For the text-containing cell, return its midpoint in [X, Y] coordinate format. 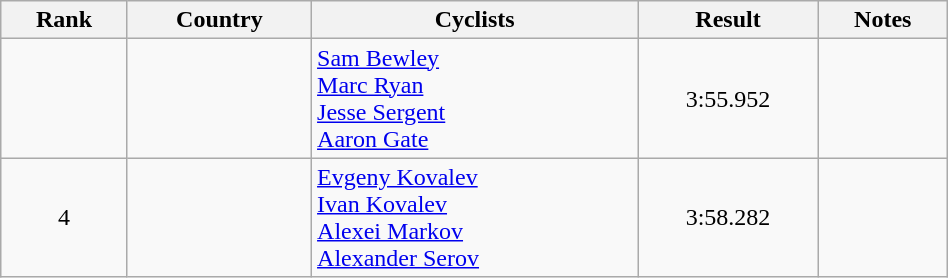
Rank [64, 20]
Country [219, 20]
Result [728, 20]
4 [64, 218]
3:55.952 [728, 98]
3:58.282 [728, 218]
Evgeny KovalevIvan KovalevAlexei MarkovAlexander Serov [475, 218]
Notes [882, 20]
Sam BewleyMarc RyanJesse SergentAaron Gate [475, 98]
Cyclists [475, 20]
